Detect which cell encompasses the target text, then output its [x, y] center coordinate. 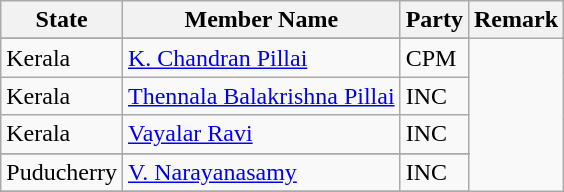
K. Chandran Pillai [261, 58]
CPM [434, 58]
Remark [516, 20]
Puducherry [62, 172]
Party [434, 20]
Vayalar Ravi [261, 134]
V. Narayanasamy [261, 172]
State [62, 20]
Member Name [261, 20]
Thennala Balakrishna Pillai [261, 96]
